Scan for the cell matching the given text and deliver its (x, y) coordinate at center. 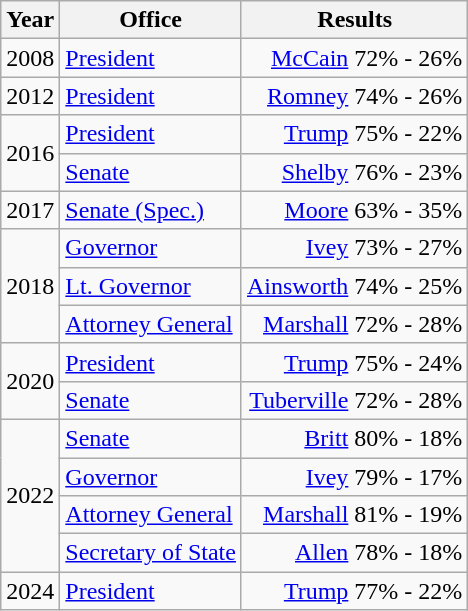
Lt. Governor (151, 286)
2008 (30, 58)
Allen 78% - 18% (354, 553)
Secretary of State (151, 553)
Romney 74% - 26% (354, 96)
Ainsworth 74% - 25% (354, 286)
2017 (30, 210)
2018 (30, 286)
2016 (30, 153)
2024 (30, 591)
2020 (30, 381)
Moore 63% - 35% (354, 210)
Marshall 81% - 19% (354, 515)
Year (30, 20)
Ivey 79% - 17% (354, 477)
Trump 75% - 24% (354, 362)
Marshall 72% - 28% (354, 324)
Shelby 76% - 23% (354, 172)
Trump 75% - 22% (354, 134)
Britt 80% - 18% (354, 438)
Trump 77% - 22% (354, 591)
Tuberville 72% - 28% (354, 400)
Office (151, 20)
Ivey 73% - 27% (354, 248)
2022 (30, 495)
Senate (Spec.) (151, 210)
McCain 72% - 26% (354, 58)
Results (354, 20)
2012 (30, 96)
